Capture the cell that displays the provided text and extract its (x, y) central coordinate. 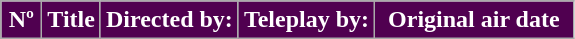
Title (72, 20)
Teleplay by: (306, 20)
Original air date (474, 20)
Directed by: (169, 20)
Nº (22, 20)
